Extract the [X, Y] coordinate from the center of the cell holding the provided text.  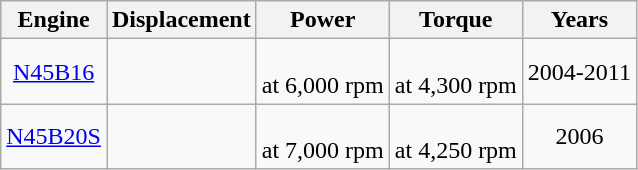
2006 [579, 136]
Displacement [181, 20]
at 7,000 rpm [322, 136]
at 4,250 rpm [456, 136]
at 4,300 rpm [456, 72]
Engine [54, 20]
Power [322, 20]
at 6,000 rpm [322, 72]
Years [579, 20]
Torque [456, 20]
N45B20S [54, 136]
2004-2011 [579, 72]
N45B16 [54, 72]
